Provide the (x, y) coordinate of the cell's center where the given text is located.  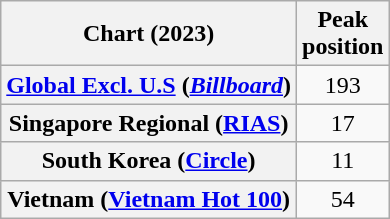
17 (343, 123)
193 (343, 85)
Global Excl. U.S (Billboard) (149, 85)
54 (343, 199)
South Korea (Circle) (149, 161)
Peakposition (343, 34)
Singapore Regional (RIAS) (149, 123)
Vietnam (Vietnam Hot 100) (149, 199)
Chart (2023) (149, 34)
11 (343, 161)
